For the text-containing cell, return its midpoint in [X, Y] coordinate format. 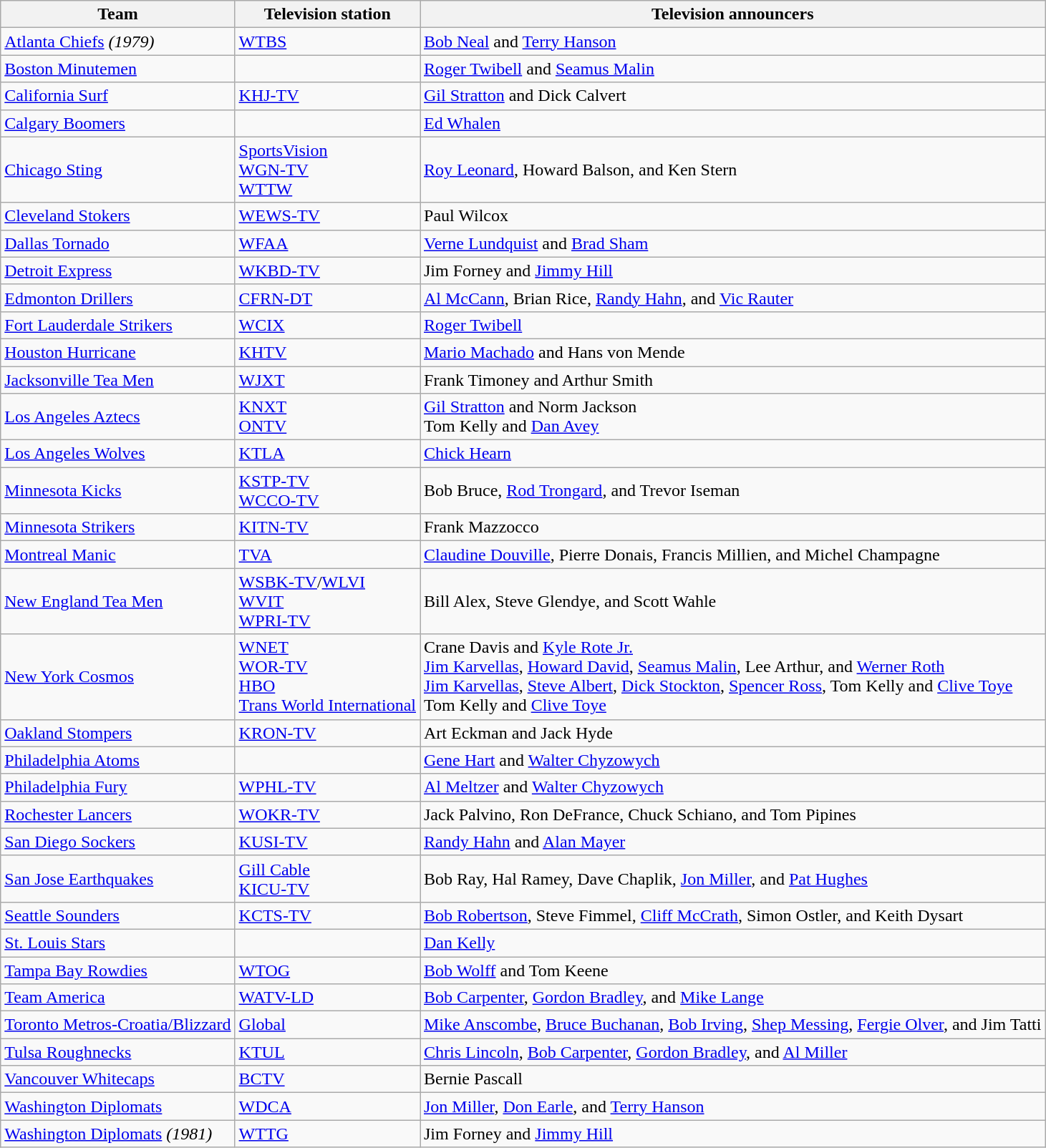
KTUL [327, 1052]
Roy Leonard, Howard Balson, and Ken Stern [732, 170]
Team America [117, 998]
Paul Wilcox [732, 216]
Team [117, 14]
WEWS-TV [327, 216]
Atlanta Chiefs (1979) [117, 42]
Washington Diplomats [117, 1106]
San Diego Sockers [117, 842]
Bernie Pascall [732, 1079]
TVA [327, 555]
New England Tea Men [117, 601]
Vancouver Whitecaps [117, 1079]
Edmonton Drillers [117, 298]
Jon Miller, Don Earle, and Terry Hanson [732, 1106]
Washington Diplomats (1981) [117, 1134]
CFRN-DT [327, 298]
WPHL-TV [327, 787]
Bob Neal and Terry Hanson [732, 42]
Roger Twibell and Seamus Malin [732, 69]
KITN-TV [327, 527]
Chicago Sting [117, 170]
Houston Hurricane [117, 352]
Claudine Douville, Pierre Donais, Francis Millien, and Michel Champagne [732, 555]
Fort Lauderdale Strikers [117, 325]
KCTS-TV [327, 915]
Toronto Metros-Croatia/Blizzard [117, 1025]
Bob Carpenter, Gordon Bradley, and Mike Lange [732, 998]
Roger Twibell [732, 325]
Los Angeles Aztecs [117, 417]
Bob Bruce, Rod Trongard, and Trevor Iseman [732, 491]
Al McCann, Brian Rice, Randy Hahn, and Vic Rauter [732, 298]
Boston Minutemen [117, 69]
Jacksonville Tea Men [117, 380]
Philadelphia Fury [117, 787]
WDCA [327, 1106]
WKBD-TV [327, 271]
Gil Stratton and Dick Calvert [732, 96]
BCTV [327, 1079]
WSBK-TV/WLVIWVITWPRI-TV [327, 601]
Dallas Tornado [117, 243]
WCIX [327, 325]
Global [327, 1025]
Bill Alex, Steve Glendye, and Scott Wahle [732, 601]
SportsVisionWGN-TVWTTW [327, 170]
WFAA [327, 243]
Frank Mazzocco [732, 527]
New York Cosmos [117, 677]
Jack Palvino, Ron DeFrance, Chuck Schiano, and Tom Pipines [732, 814]
Chris Lincoln, Bob Carpenter, Gordon Bradley, and Al Miller [732, 1052]
Art Eckman and Jack Hyde [732, 733]
Chick Hearn [732, 454]
KUSI-TV [327, 842]
Randy Hahn and Alan Mayer [732, 842]
Verne Lundquist and Brad Sham [732, 243]
Montreal Manic [117, 555]
WTTG [327, 1134]
Television station [327, 14]
Television announcers [732, 14]
Los Angeles Wolves [117, 454]
Bob Ray, Hal Ramey, Dave Chaplik, Jon Miller, and Pat Hughes [732, 879]
WTOG [327, 970]
KRON-TV [327, 733]
Mike Anscombe, Bruce Buchanan, Bob Irving, Shep Messing, Fergie Olver, and Jim Tatti [732, 1025]
Gene Hart and Walter Chyzowych [732, 760]
KHTV [327, 352]
California Surf [117, 96]
KTLA [327, 454]
KNXTONTV [327, 417]
Ed Whalen [732, 123]
Mario Machado and Hans von Mende [732, 352]
Minnesota Strikers [117, 527]
WJXT [327, 380]
Rochester Lancers [117, 814]
Cleveland Stokers [117, 216]
Bob Robertson, Steve Fimmel, Cliff McCrath, Simon Ostler, and Keith Dysart [732, 915]
WNETWOR-TVHBOTrans World International [327, 677]
WATV-LD [327, 998]
KHJ-TV [327, 96]
WOKR-TV [327, 814]
Bob Wolff and Tom Keene [732, 970]
Al Meltzer and Walter Chyzowych [732, 787]
San Jose Earthquakes [117, 879]
Tulsa Roughnecks [117, 1052]
WTBS [327, 42]
Detroit Express [117, 271]
Gill CableKICU-TV [327, 879]
Philadelphia Atoms [117, 760]
KSTP-TVWCCO-TV [327, 491]
Gil Stratton and Norm JacksonTom Kelly and Dan Avey [732, 417]
Calgary Boomers [117, 123]
Frank Timoney and Arthur Smith [732, 380]
St. Louis Stars [117, 943]
Tampa Bay Rowdies [117, 970]
Seattle Sounders [117, 915]
Minnesota Kicks [117, 491]
Oakland Stompers [117, 733]
Dan Kelly [732, 943]
